Extract the (X, Y) coordinate from the center of the cell holding the provided text.  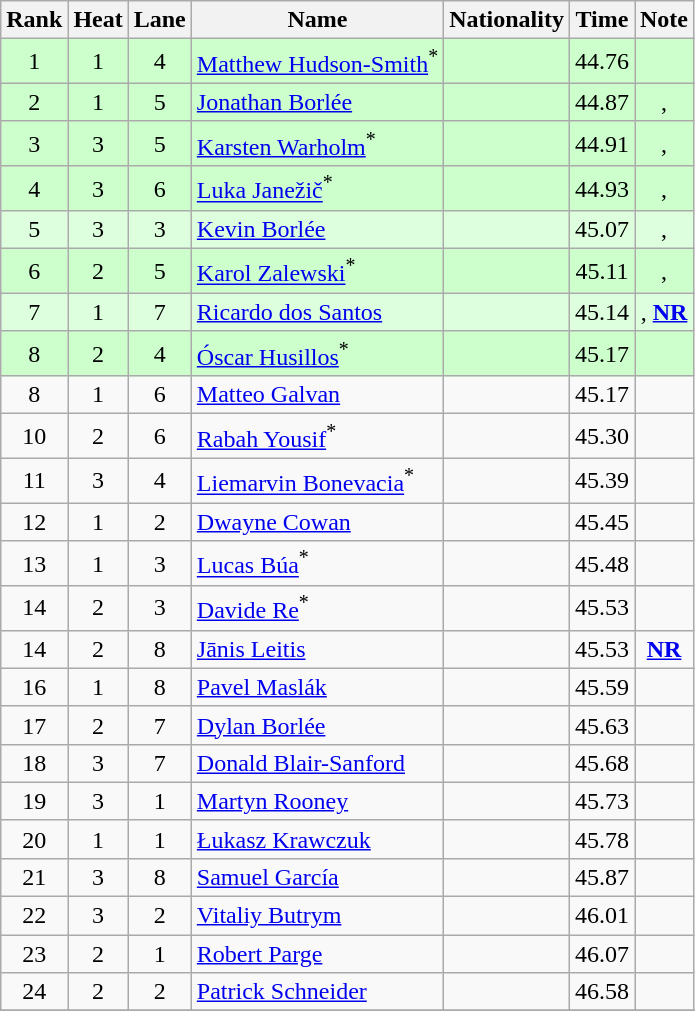
45.39 (602, 480)
Time (602, 20)
45.45 (602, 522)
45.48 (602, 564)
10 (34, 436)
23 (34, 954)
45.78 (602, 839)
45.07 (602, 230)
Łukasz Krawczuk (317, 839)
45.68 (602, 763)
Lucas Búa* (317, 564)
11 (34, 480)
19 (34, 801)
Matthew Hudson-Smith* (317, 62)
Donald Blair-Sanford (317, 763)
Dwayne Cowan (317, 522)
45.14 (602, 312)
45.30 (602, 436)
46.58 (602, 992)
13 (34, 564)
Martyn Rooney (317, 801)
24 (34, 992)
Matteo Galvan (317, 395)
Name (317, 20)
Patrick Schneider (317, 992)
Liemarvin Bonevacia* (317, 480)
44.91 (602, 144)
44.87 (602, 102)
Lane (160, 20)
44.76 (602, 62)
45.87 (602, 877)
45.63 (602, 725)
Luka Janežič* (317, 188)
Jānis Leitis (317, 649)
Óscar Husillos* (317, 354)
Heat (98, 20)
Nationality (507, 20)
16 (34, 687)
NR (664, 649)
45.11 (602, 272)
Davide Re* (317, 608)
18 (34, 763)
20 (34, 839)
Dylan Borlée (317, 725)
46.01 (602, 916)
45.73 (602, 801)
Kevin Borlée (317, 230)
12 (34, 522)
Note (664, 20)
, NR (664, 312)
Jonathan Borlée (317, 102)
Ricardo dos Santos (317, 312)
45.59 (602, 687)
Karsten Warholm* (317, 144)
Rank (34, 20)
21 (34, 877)
17 (34, 725)
46.07 (602, 954)
Karol Zalewski* (317, 272)
Rabah Yousif* (317, 436)
Pavel Maslák (317, 687)
Samuel García (317, 877)
22 (34, 916)
Robert Parge (317, 954)
44.93 (602, 188)
Vitaliy Butrym (317, 916)
